Return [X, Y] of the center of cell containing provided text 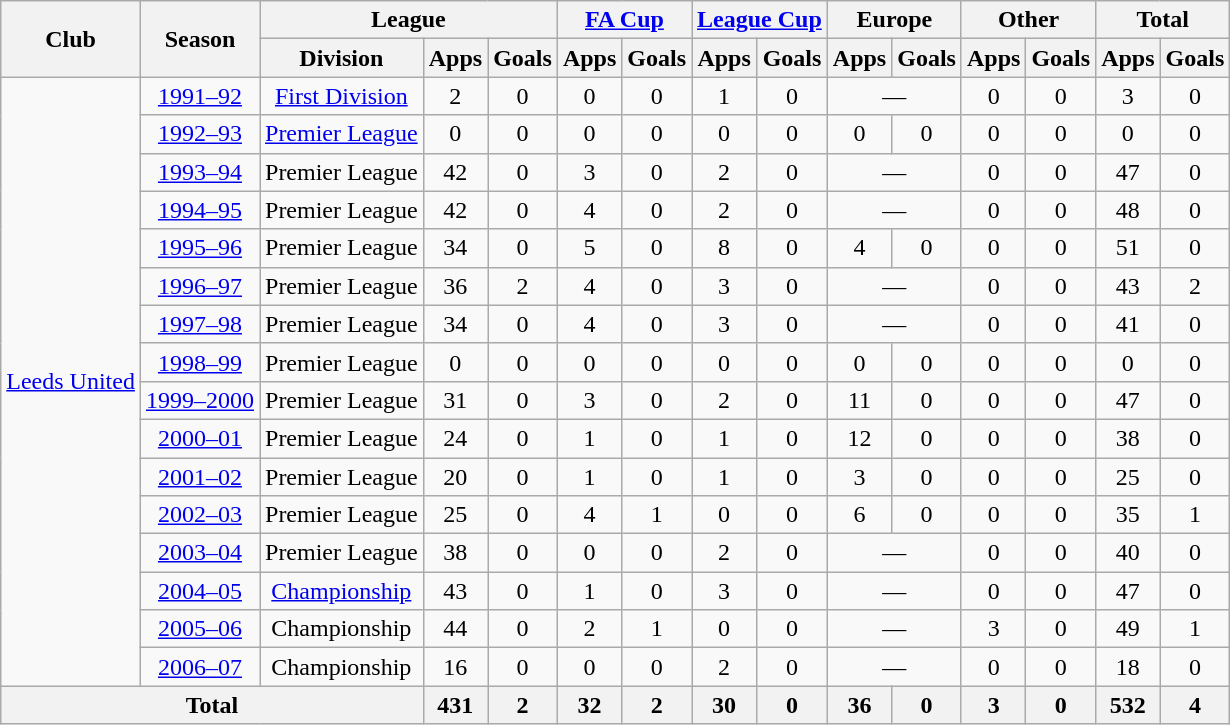
League [409, 20]
11 [859, 400]
41 [1128, 324]
31 [455, 400]
First Division [342, 96]
1995–96 [200, 248]
2003–04 [200, 553]
2002–03 [200, 515]
1997–98 [200, 324]
Division [342, 58]
532 [1128, 705]
18 [1128, 667]
20 [455, 477]
1993–94 [200, 172]
2000–01 [200, 438]
1998–99 [200, 362]
Leeds United [71, 382]
6 [859, 515]
1991–92 [200, 96]
431 [455, 705]
5 [589, 248]
32 [589, 705]
48 [1128, 210]
35 [1128, 515]
12 [859, 438]
Europe [894, 20]
16 [455, 667]
24 [455, 438]
8 [724, 248]
2005–06 [200, 629]
League Cup [760, 20]
FA Cup [624, 20]
Season [200, 39]
1994–95 [200, 210]
Other [1028, 20]
Club [71, 39]
30 [724, 705]
40 [1128, 553]
2001–02 [200, 477]
2004–05 [200, 591]
44 [455, 629]
1996–97 [200, 286]
2006–07 [200, 667]
51 [1128, 248]
1992–93 [200, 134]
1999–2000 [200, 400]
49 [1128, 629]
